Locate the cell with the specified text and output its (X, Y) center coordinate. 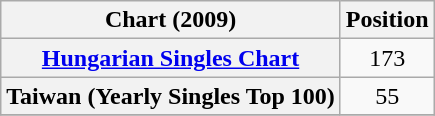
Position (387, 20)
Chart (2009) (171, 20)
55 (387, 96)
Hungarian Singles Chart (171, 58)
173 (387, 58)
Taiwan (Yearly Singles Top 100) (171, 96)
